Determine the (x, y) coordinate at the center of the cell enclosing the given text.  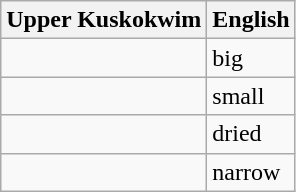
Upper Kuskokwim (104, 20)
dried (251, 134)
big (251, 58)
small (251, 96)
English (251, 20)
narrow (251, 172)
